Determine the (X, Y) coordinate at the center of the cell enclosing the given text.  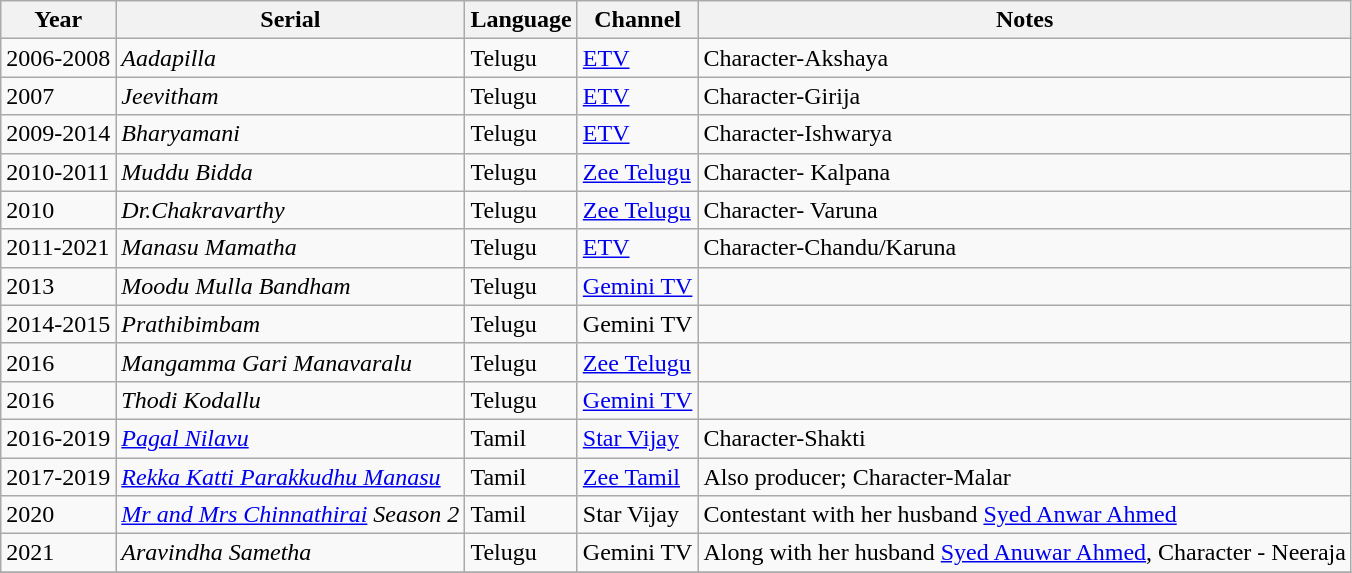
Prathibimbam (290, 324)
2010 (58, 210)
Character-Chandu/Karuna (1025, 248)
Along with her husband Syed Anuwar Ahmed, Character - Neeraja (1025, 553)
Mangamma Gari Manavaralu (290, 362)
Serial (290, 20)
Mr and Mrs Chinnathirai Season 2 (290, 515)
2020 (58, 515)
Character-Akshaya (1025, 58)
Muddu Bidda (290, 172)
2017-2019 (58, 477)
Character-Shakti (1025, 438)
Year (58, 20)
Rekka Katti Parakkudhu Manasu (290, 477)
2010-2011 (58, 172)
Jeevitham (290, 96)
Also producer; Character-Malar (1025, 477)
Bharyamani (290, 134)
Thodi Kodallu (290, 400)
Aravindha Sametha (290, 553)
2016-2019 (58, 438)
Pagal Nilavu (290, 438)
Channel (638, 20)
2007 (58, 96)
Contestant with her husband Syed Anwar Ahmed (1025, 515)
2006-2008 (58, 58)
2013 (58, 286)
Notes (1025, 20)
Zee Tamil (638, 477)
2009-2014 (58, 134)
Character- Varuna (1025, 210)
2021 (58, 553)
Character-Girija (1025, 96)
Character-Ishwarya (1025, 134)
2014-2015 (58, 324)
Manasu Mamatha (290, 248)
Character- Kalpana (1025, 172)
Aadapilla (290, 58)
Language (521, 20)
2011-2021 (58, 248)
Moodu Mulla Bandham (290, 286)
Dr.Chakravarthy (290, 210)
